Provide the (X, Y) coordinate of the cell's center where the given text is located.  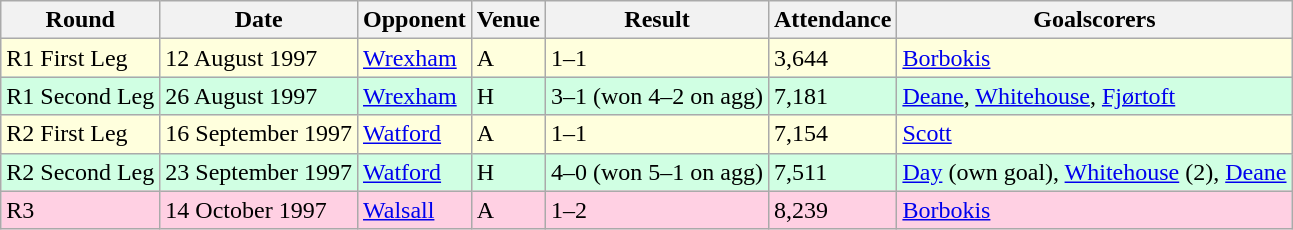
4–0 (won 5–1 on agg) (656, 172)
8,239 (832, 210)
7,511 (832, 172)
Day (own goal), Whitehouse (2), Deane (1094, 172)
7,154 (832, 134)
R2 First Leg (80, 134)
12 August 1997 (259, 58)
7,181 (832, 96)
Attendance (832, 20)
Walsall (414, 210)
R3 (80, 210)
Scott (1094, 134)
Round (80, 20)
Goalscorers (1094, 20)
23 September 1997 (259, 172)
Date (259, 20)
26 August 1997 (259, 96)
Deane, Whitehouse, Fjørtoft (1094, 96)
16 September 1997 (259, 134)
Opponent (414, 20)
R1 First Leg (80, 58)
14 October 1997 (259, 210)
3–1 (won 4–2 on agg) (656, 96)
Venue (508, 20)
R1 Second Leg (80, 96)
R2 Second Leg (80, 172)
Result (656, 20)
1–2 (656, 210)
3,644 (832, 58)
